Locate the cell with the specified text and output its (X, Y) center coordinate. 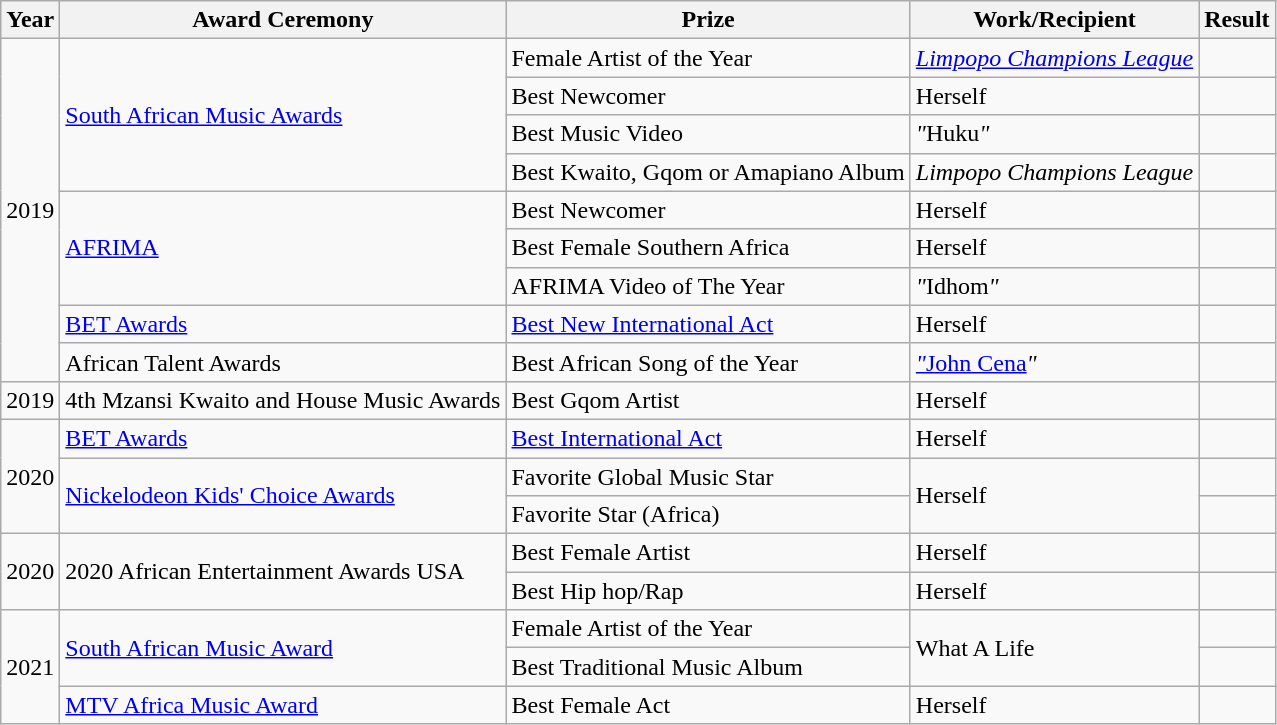
Favorite Global Music Star (708, 477)
Best New International Act (708, 324)
Favorite Star (Africa) (708, 515)
South African Music Awards (283, 115)
Best Hip hop/Rap (708, 591)
"John Cena" (1054, 362)
What A Life (1054, 648)
4th Mzansi Kwaito and House Music Awards (283, 400)
Prize (708, 20)
Best Female Artist (708, 553)
Nickelodeon Kids' Choice Awards (283, 496)
Best Kwaito, Gqom or Amapiano Album (708, 172)
Best Traditional Music Album (708, 667)
South African Music Award (283, 648)
2021 (30, 667)
African Talent Awards (283, 362)
Best Female Southern Africa (708, 248)
"Huku" (1054, 134)
Award Ceremony (283, 20)
Best Female Act (708, 705)
AFRIMA Video of The Year (708, 286)
2020 African Entertainment Awards USA (283, 572)
Year (30, 20)
Result (1237, 20)
"Idhom" (1054, 286)
AFRIMA (283, 248)
MTV Africa Music Award (283, 705)
Best Gqom Artist (708, 400)
Best Music Video (708, 134)
Best African Song of the Year (708, 362)
Work/Recipient (1054, 20)
Best International Act (708, 438)
